Capture the cell that displays the provided text and extract its (X, Y) central coordinate. 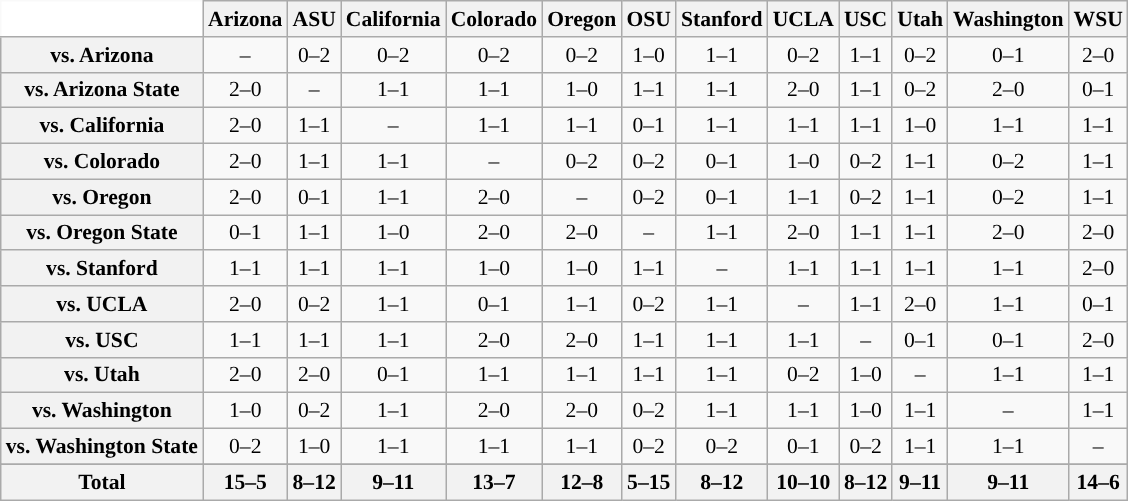
13–7 (494, 482)
ASU (314, 19)
vs. Oregon (102, 197)
OSU (648, 19)
vs. Colorado (102, 162)
Oregon (582, 19)
vs. Washington (102, 411)
15–5 (245, 482)
14–6 (1098, 482)
12–8 (582, 482)
vs. Oregon State (102, 233)
vs. Washington State (102, 447)
WSU (1098, 19)
vs. California (102, 126)
vs. USC (102, 340)
Washington (1008, 19)
Colorado (494, 19)
UCLA (804, 19)
5–15 (648, 482)
Arizona (245, 19)
vs. Stanford (102, 269)
Total (102, 482)
vs. Arizona State (102, 90)
Utah (920, 19)
Stanford (722, 19)
10–10 (804, 482)
vs. UCLA (102, 304)
USC (866, 19)
California (394, 19)
vs. Utah (102, 375)
vs. Arizona (102, 55)
